Search for the cell housing the specified text and yield its [x, y] center coordinate. 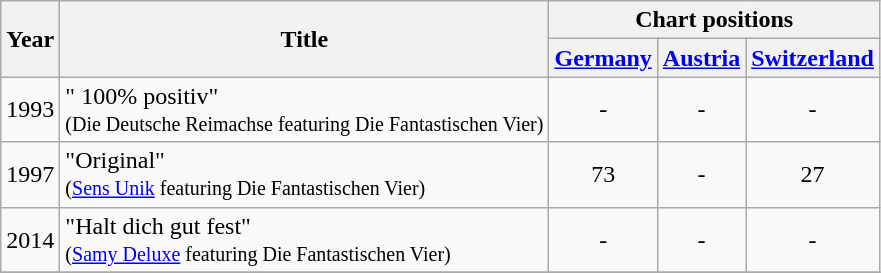
1997 [30, 174]
73 [603, 174]
"Halt dich gut fest"(Samy Deluxe featuring Die Fantastischen Vier) [304, 240]
27 [813, 174]
Year [30, 39]
Germany [603, 58]
" 100% positiv"(Die Deutsche Reimachse featuring Die Fantastischen Vier) [304, 110]
Title [304, 39]
Austria [701, 58]
Switzerland [813, 58]
"Original"(Sens Unik featuring Die Fantastischen Vier) [304, 174]
1993 [30, 110]
2014 [30, 240]
Chart positions [714, 20]
